For the text-containing cell, return its midpoint in [X, Y] coordinate format. 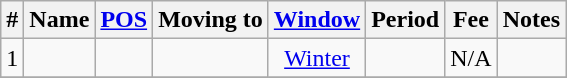
Moving to [211, 20]
1 [12, 58]
Window [316, 20]
Notes [531, 20]
Period [406, 20]
Fee [471, 20]
Winter [316, 58]
Name [60, 20]
N/A [471, 58]
# [12, 20]
POS [124, 20]
